Capture the cell that displays the provided text and extract its (x, y) central coordinate. 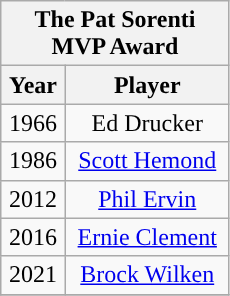
Year (33, 85)
Brock Wilken (147, 275)
2016 (33, 237)
The Pat Sorenti MVP Award (116, 34)
Ed Drucker (147, 123)
Player (147, 85)
Scott Hemond (147, 161)
Ernie Clement (147, 237)
2021 (33, 275)
Phil Ervin (147, 199)
1986 (33, 161)
1966 (33, 123)
2012 (33, 199)
